For the text-containing cell, return its midpoint in (X, Y) coordinate format. 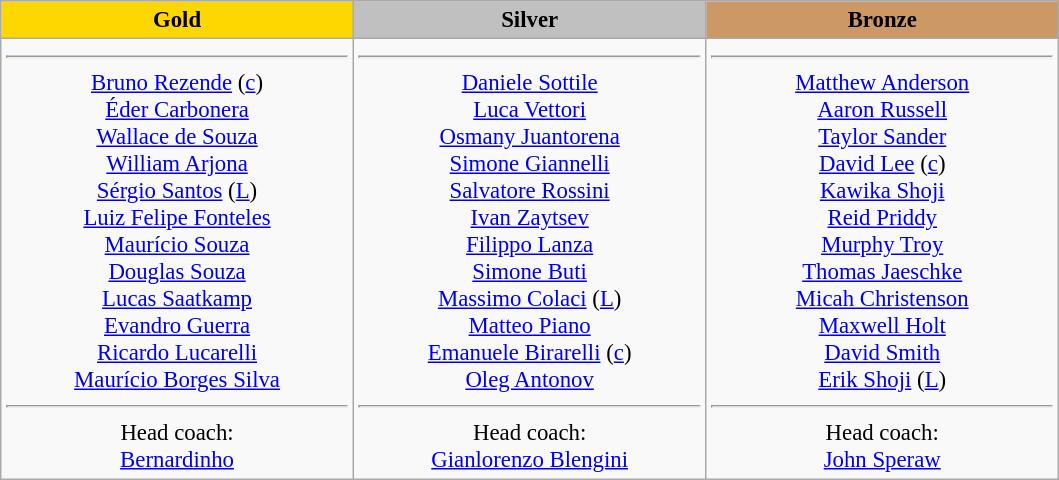
Bronze (882, 20)
Silver (530, 20)
Gold (178, 20)
